Extract the (X, Y) coordinate from the center of the cell holding the provided text.  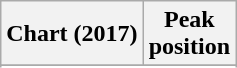
Peak position (189, 34)
Chart (2017) (72, 34)
